From the cell containing the given text, extract its center point as [X, Y] coordinate. 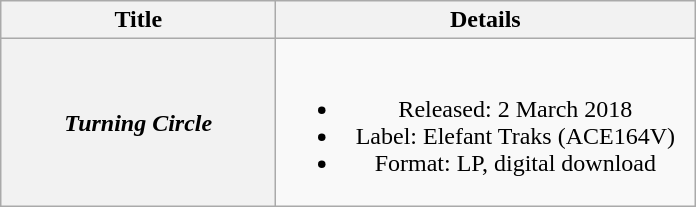
Details [486, 20]
Turning Circle [138, 122]
Released: 2 March 2018Label: Elefant Traks (ACE164V)Format: LP, digital download [486, 122]
Title [138, 20]
